Determine the (X, Y) coordinate at the center of the cell enclosing the given text.  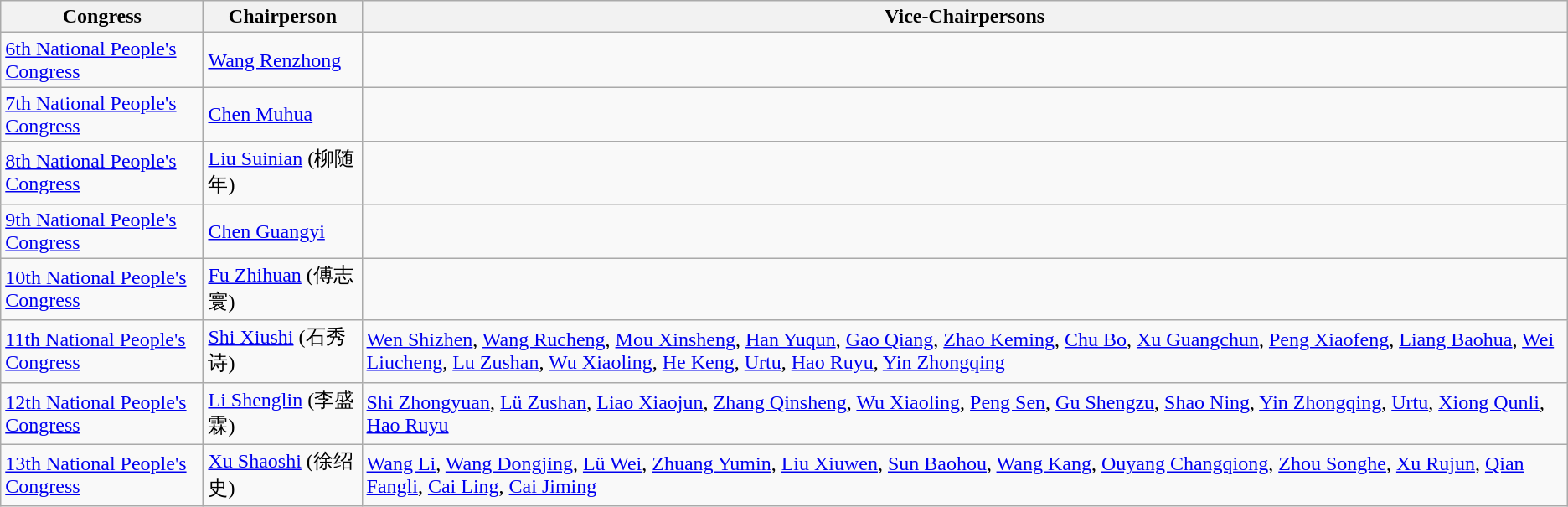
9th National People's Congress (102, 231)
Li Shenglin (李盛霖) (283, 413)
Vice-Chairpersons (965, 17)
12th National People's Congress (102, 413)
6th National People's Congress (102, 60)
7th National People's Congress (102, 114)
8th National People's Congress (102, 173)
Wang Renzhong (283, 60)
Chen Muhua (283, 114)
Congress (102, 17)
Chen Guangyi (283, 231)
10th National People's Congress (102, 289)
Liu Suinian (柳随年) (283, 173)
Chairperson (283, 17)
Fu Zhihuan (傅志寰) (283, 289)
11th National People's Congress (102, 351)
Shi Xiushi (石秀诗) (283, 351)
13th National People's Congress (102, 475)
Shi Zhongyuan, Lü Zushan, Liao Xiaojun, Zhang Qinsheng, Wu Xiaoling, Peng Sen, Gu Shengzu, Shao Ning, Yin Zhongqing, Urtu, Xiong Qunli, Hao Ruyu (965, 413)
Xu Shaoshi (徐绍史) (283, 475)
